Pinpoint the cell where the given text exists, returning its (x, y) midpoint coordinate. 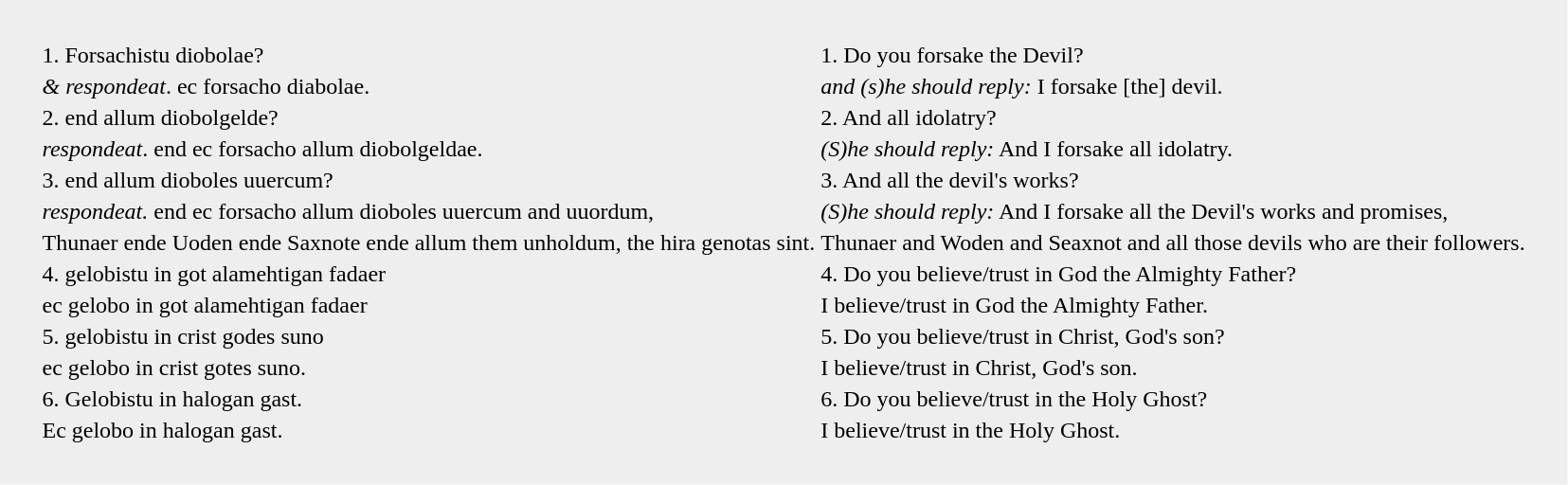
(S)he should reply: And I forsake all idolatry. (1173, 149)
and (s)he should reply: I forsake [the] devil. (1173, 86)
4. gelobistu in got alamehtigan fadaer (428, 274)
I believe/trust in the Holy Ghost. (1173, 430)
I believe/trust in Christ, God's son. (1173, 368)
3. And all the devil's works? (1173, 180)
respondeat. end ec forsacho allum diobolgeldae. (428, 149)
1. Do you forsake the Devil? (1173, 55)
Ec gelobo in halogan gast. (428, 430)
1. Forsachistu diobolae? (428, 55)
I believe/trust in God the Almighty Father. (1173, 305)
respondeat. end ec forsacho allum dioboles uuercum and uuordum, (428, 211)
(S)he should reply: And I forsake all the Devil's works and promises, (1173, 211)
6. Gelobistu in halogan gast. (428, 399)
2. end allum diobolgelde? (428, 117)
2. And all idolatry? (1173, 117)
ec gelobo in crist gotes suno. (428, 368)
3. end allum dioboles uuercum? (428, 180)
4. Do you believe/trust in God the Almighty Father? (1173, 274)
ec gelobo in got alamehtigan fadaer (428, 305)
5. Do you believe/trust in Christ, God's son? (1173, 336)
Thunaer and Woden and Seaxnot and all those devils who are their followers. (1173, 242)
& respondeat. ec forsacho diabolae. (428, 86)
Thunaer ende Uoden ende Saxnote ende allum them unholdum, the hira genotas sint. (428, 242)
6. Do you believe/trust in the Holy Ghost? (1173, 399)
5. gelobistu in crist godes suno (428, 336)
